Scan for the cell matching the given text and deliver its [x, y] coordinate at center. 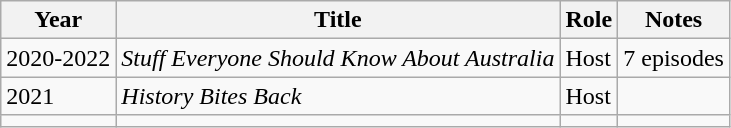
Title [338, 20]
Notes [674, 20]
History Bites Back [338, 96]
2020-2022 [58, 58]
Year [58, 20]
Role [589, 20]
2021 [58, 96]
Stuff Everyone Should Know About Australia [338, 58]
7 episodes [674, 58]
